Return the [X, Y] coordinate for the center point of the cell that contains the specified text.  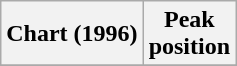
Peakposition [189, 34]
Chart (1996) [72, 34]
